From the cell containing the given text, extract its center point as [X, Y] coordinate. 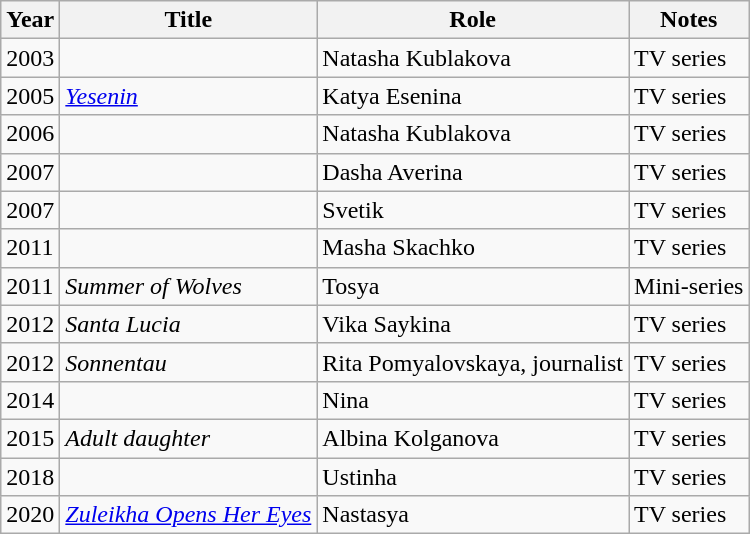
Nina [473, 400]
Albina Kolganova [473, 438]
Title [188, 20]
Vika Saykina [473, 324]
Summer of Wolves [188, 286]
Yesenin [188, 96]
Role [473, 20]
2020 [30, 515]
2003 [30, 58]
2015 [30, 438]
Sonnentau [188, 362]
Svetik [473, 210]
2006 [30, 134]
Katya Esenina [473, 96]
Rita Pomyalovskaya, journalist [473, 362]
Santa Lucia [188, 324]
Year [30, 20]
Nastasya [473, 515]
2005 [30, 96]
Tosya [473, 286]
Notes [689, 20]
Masha Skachko [473, 248]
Mini-series [689, 286]
Dasha Averina [473, 172]
2018 [30, 477]
2014 [30, 400]
Adult daughter [188, 438]
Ustinha [473, 477]
Zuleikha Opens Her Eyes [188, 515]
